Capture the cell that displays the provided text and extract its [x, y] central coordinate. 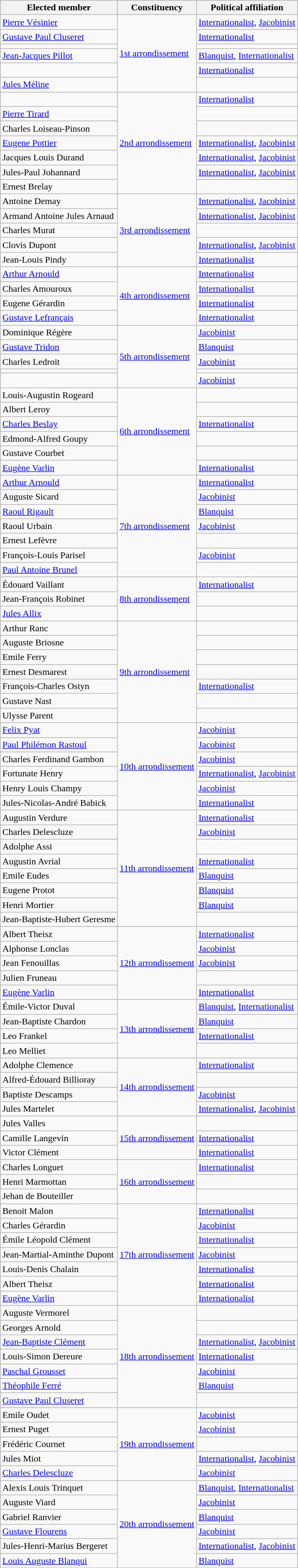
Émile Léopold Clément [59, 1240]
13th arrondissement [157, 1029]
Gabriel Ranvier [59, 1517]
Louis-Simon Dereure [59, 1357]
Henri Mortier [59, 905]
3rd arrondissement [157, 230]
Georges Arnold [59, 1327]
Jean-Louis Pindy [59, 260]
17th arrondissement [157, 1254]
François-Charles Ostyn [59, 686]
Ernest Desmarest [59, 672]
Albert Leroy [59, 410]
Jules-Paul Johannard [59, 172]
Gustave Nast [59, 701]
Alexis Louis Trinquet [59, 1488]
5th arrondissement [157, 356]
Édouard Vaillant [59, 584]
Charles Longuet [59, 1167]
Julien Fruneau [59, 978]
Gustave Courbet [59, 453]
18th arrondissement [157, 1356]
Charles Amouroux [59, 289]
Felix Pyat [59, 730]
Jules Valles [59, 1124]
Auguste Viard [59, 1502]
Gustave Flourens [59, 1531]
Adolphe Assi [59, 846]
Armand Antoine Jules Arnaud [59, 216]
Jules-Henri-Marius Bergeret [59, 1546]
Augustin Avrial [59, 861]
Victor Clément [59, 1153]
Raoul Rigault [59, 511]
Emile Ferry [59, 657]
Eugene Pottier [59, 143]
Adolphe Clemence [59, 1065]
Benoit Malon [59, 1211]
Auguste Sicard [59, 497]
11th arrondissement [157, 868]
Paul Antoine Brunel [59, 570]
Political affiliation [247, 8]
Émile-Victor Duval [59, 1007]
Ulysse Parent [59, 715]
Charles Loiseau-Pinson [59, 128]
Jean-Baptiste Chardon [59, 1021]
Alphonse Lonclas [59, 949]
Ernest Lefèvre [59, 541]
Pierre Tirard [59, 114]
14th arrondissement [157, 1087]
Jules Miot [59, 1459]
Charles Gérardin [59, 1225]
6th arrondissement [157, 431]
Antoine Demay [59, 201]
Jean-Baptiste Clément [59, 1342]
Jean-Jacques Pillot [59, 56]
Jules Méline [59, 85]
Emile Oudet [59, 1415]
Henry Louis Champy [59, 788]
12th arrondissement [157, 963]
Arthur Ranc [59, 628]
Henri Marmottan [59, 1182]
Ernest Puget [59, 1429]
Auguste Vermorel [59, 1313]
Jehan de Bouteiller [59, 1196]
Baptiste Descamps [59, 1094]
4th arrondissement [157, 296]
Charles Ferdinand Gambon [59, 759]
François-Louis Parisel [59, 555]
Jules Allix [59, 613]
Clovis Dupont [59, 245]
Eugene Gérardin [59, 303]
Charles Murat [59, 230]
Jules-Nicolas-André Babick [59, 803]
Jean-François Robinet [59, 599]
Théophile Ferré [59, 1386]
7th arrondissement [157, 526]
Jean-Martial-Aminthe Dupont [59, 1254]
Louis-Denis Chalain [59, 1269]
Elected member [59, 8]
Eugene Protot [59, 890]
Jean-Baptiste-Hubert Geresme [59, 920]
20th arrondissement [157, 1524]
Emile Eudes [59, 876]
9th arrondissement [157, 672]
Pierre Vésinier [59, 22]
Alfred-Édouard Billioray [59, 1080]
Dominique Régère [59, 332]
Paschal Grousset [59, 1371]
Gustave Tridon [59, 347]
Ernest Brelay [59, 187]
Charles Ledroit [59, 361]
Leo Melliet [59, 1050]
Frédéric Cournet [59, 1444]
Edmond-Alfred Goupy [59, 439]
8th arrondissement [157, 599]
1st arrondissement [157, 54]
Jules Martelet [59, 1109]
Raoul Urbain [59, 526]
Constituency [157, 8]
Jean Fenouillas [59, 963]
Leo Frankel [59, 1036]
10th arrondissement [157, 766]
19th arrondissement [157, 1444]
Jacques Louis Durand [59, 157]
Auguste Briosne [59, 643]
16th arrondissement [157, 1182]
Gustave Lefrançais [59, 318]
Paul Philémon Rastoul [59, 745]
15th arrondissement [157, 1138]
Augustin Verdure [59, 817]
Louis Auguste Blanqui [59, 1561]
2nd arrondissement [157, 143]
Louis-Augustin Rogeard [59, 395]
Camille Langevin [59, 1138]
Fortunate Henry [59, 774]
Charles Beslay [59, 424]
